Output the [x, y] coordinate of the center of the cell containing the given text.  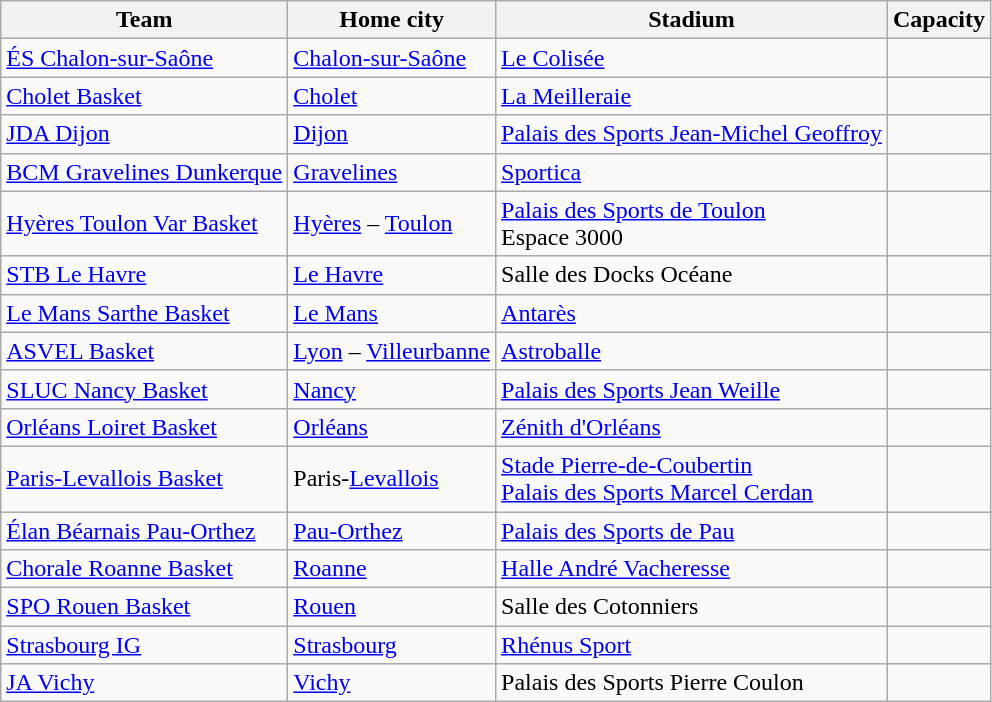
Roanne [392, 569]
Hyères Toulon Var Basket [144, 224]
SPO Rouen Basket [144, 607]
Home city [392, 20]
Palais des Sports Jean-Michel Geoffroy [692, 134]
Chorale Roanne Basket [144, 569]
Palais des Sports Pierre Coulon [692, 683]
Le Havre [392, 275]
Pau-Orthez [392, 531]
Strasbourg [392, 645]
Team [144, 20]
Astroballe [692, 351]
SLUC Nancy Basket [144, 389]
Stade Pierre-de-Coubertin Palais des Sports Marcel Cerdan [692, 478]
Capacity [938, 20]
Rouen [392, 607]
Strasbourg IG [144, 645]
Le Mans [392, 313]
Hyères – Toulon [392, 224]
Paris-Levallois Basket [144, 478]
Paris-Levallois [392, 478]
La Meilleraie [692, 96]
Cholet Basket [144, 96]
Salle des Cotonniers [692, 607]
Palais des Sports Jean Weille [692, 389]
Zénith d'Orléans [692, 427]
Orléans [392, 427]
Palais des Sports de Pau [692, 531]
JA Vichy [144, 683]
BCM Gravelines Dunkerque [144, 172]
Chalon-sur-Saône [392, 58]
Lyon – Villeurbanne [392, 351]
Antarès [692, 313]
Halle André Vacheresse [692, 569]
ÉS Chalon-sur-Saône [144, 58]
Cholet [392, 96]
STB Le Havre [144, 275]
Salle des Docks Océane [692, 275]
Dijon [392, 134]
ASVEL Basket [144, 351]
Sportica [692, 172]
Nancy [392, 389]
Palais des Sports de Toulon Espace 3000 [692, 224]
Rhénus Sport [692, 645]
JDA Dijon [144, 134]
Stadium [692, 20]
Orléans Loiret Basket [144, 427]
Le Mans Sarthe Basket [144, 313]
Gravelines [392, 172]
Élan Béarnais Pau-Orthez [144, 531]
Le Colisée [692, 58]
Vichy [392, 683]
